For the text-containing cell, return its midpoint in (X, Y) coordinate format. 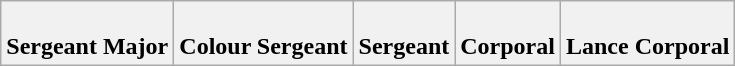
Sergeant Major (88, 34)
Corporal (508, 34)
Sergeant (404, 34)
Colour Sergeant (264, 34)
Lance Corporal (647, 34)
